Detect which cell encompasses the target text, then output its [x, y] center coordinate. 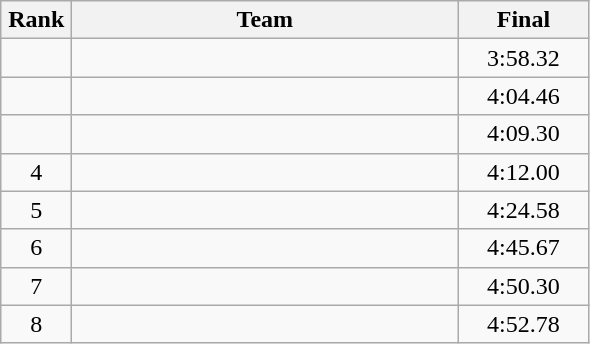
4:52.78 [524, 324]
7 [36, 286]
3:58.32 [524, 58]
4:24.58 [524, 210]
6 [36, 248]
4 [36, 172]
5 [36, 210]
4:09.30 [524, 134]
4:04.46 [524, 96]
4:12.00 [524, 172]
8 [36, 324]
Final [524, 20]
Team [265, 20]
4:45.67 [524, 248]
4:50.30 [524, 286]
Rank [36, 20]
